For the text-containing cell, return its midpoint in [X, Y] coordinate format. 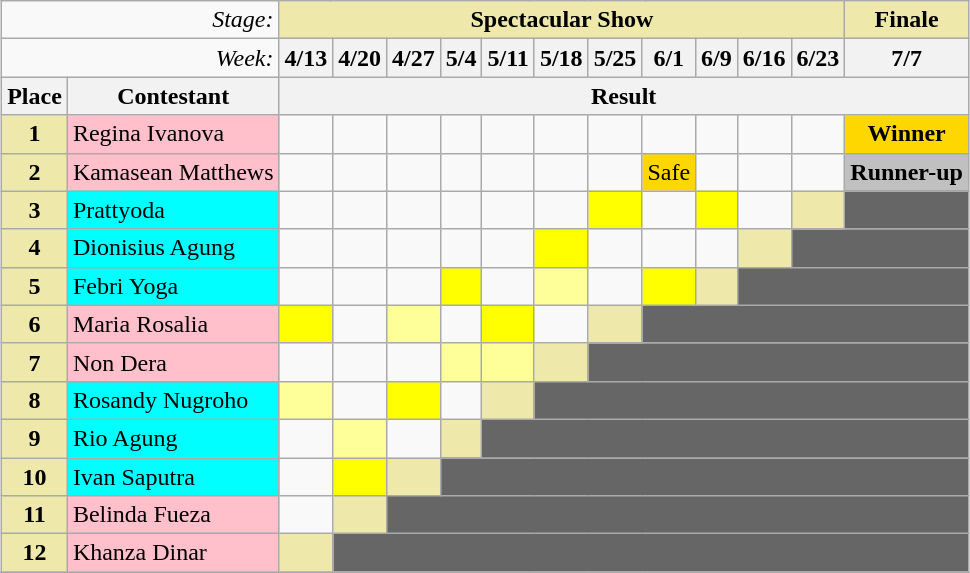
4/13 [306, 58]
Maria Rosalia [173, 324]
Result [624, 96]
Kamasean Matthews [173, 172]
Dionisius Agung [173, 248]
4 [35, 248]
5/4 [461, 58]
6/23 [818, 58]
3 [35, 210]
Prattyoda [173, 210]
9 [35, 438]
Rosandy Nugroho [173, 400]
Winner [907, 134]
4/20 [360, 58]
5/11 [508, 58]
7 [35, 362]
Safe [669, 172]
Place [35, 96]
Contestant [173, 96]
Week: [140, 58]
6/16 [764, 58]
Stage: [140, 20]
6/9 [717, 58]
Non Dera [173, 362]
Spectacular Show [562, 20]
12 [35, 553]
2 [35, 172]
1 [35, 134]
Runner-up [907, 172]
5/18 [561, 58]
8 [35, 400]
Febri Yoga [173, 286]
Finale [907, 20]
10 [35, 477]
Ivan Saputra [173, 477]
Regina Ivanova [173, 134]
7/7 [907, 58]
Belinda Fueza [173, 515]
6/1 [669, 58]
5/25 [615, 58]
6 [35, 324]
Rio Agung [173, 438]
5 [35, 286]
Khanza Dinar [173, 553]
4/27 [413, 58]
11 [35, 515]
